Scan for the cell matching the given text and deliver its [X, Y] coordinate at center. 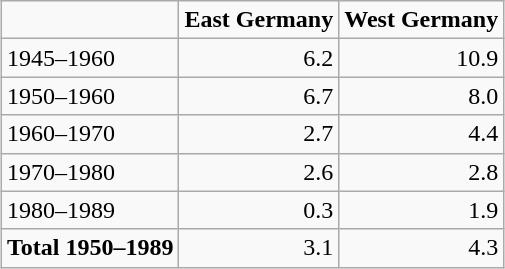
West Germany [422, 20]
1980–1989 [90, 210]
0.3 [259, 210]
1950–1960 [90, 96]
2.8 [422, 172]
1.9 [422, 210]
8.0 [422, 96]
2.6 [259, 172]
East Germany [259, 20]
6.7 [259, 96]
1945–1960 [90, 58]
4.3 [422, 248]
1970–1980 [90, 172]
Total 1950–1989 [90, 248]
10.9 [422, 58]
4.4 [422, 134]
3.1 [259, 248]
1960–1970 [90, 134]
2.7 [259, 134]
6.2 [259, 58]
